Provide the [x, y] coordinate of the cell's center where the given text is located.  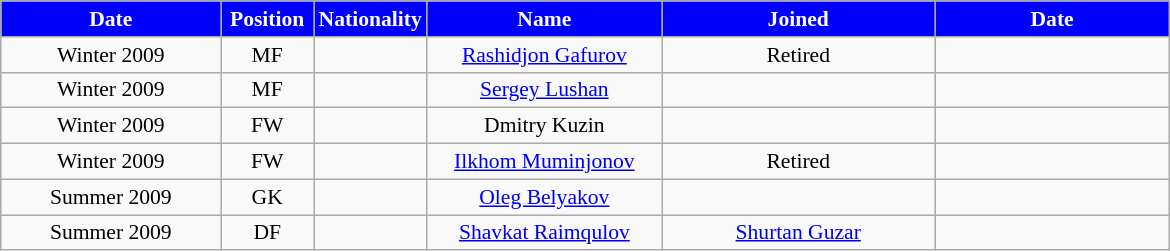
Nationality [370, 19]
Joined [798, 19]
Shavkat Raimqulov [544, 233]
DF [268, 233]
GK [268, 197]
Oleg Belyakov [544, 197]
Ilkhom Muminjonov [544, 162]
Sergey Lushan [544, 90]
Rashidjon Gafurov [544, 55]
Name [544, 19]
Position [268, 19]
Dmitry Kuzin [544, 126]
Shurtan Guzar [798, 233]
